Return [X, Y] of the center of cell containing provided text 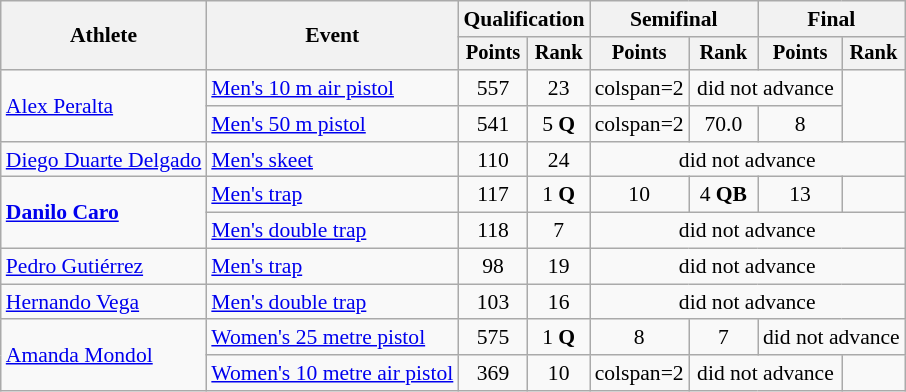
19 [559, 267]
Event [332, 36]
117 [492, 195]
575 [492, 338]
Amanda Mondol [104, 356]
23 [559, 88]
Semifinal [674, 19]
Final [832, 19]
Women's 25 metre pistol [332, 338]
70.0 [724, 124]
Qualification [524, 19]
Women's 10 metre air pistol [332, 373]
13 [800, 195]
118 [492, 231]
110 [492, 160]
557 [492, 88]
Men's skeet [332, 160]
103 [492, 302]
Men's 10 m air pistol [332, 88]
16 [559, 302]
4 QB [724, 195]
Men's 50 m pistol [332, 124]
369 [492, 373]
24 [559, 160]
98 [492, 267]
Pedro Gutiérrez [104, 267]
5 Q [559, 124]
Diego Duarte Delgado [104, 160]
Alex Peralta [104, 106]
Athlete [104, 36]
Hernando Vega [104, 302]
Danilo Caro [104, 212]
541 [492, 124]
